Scan for the cell matching the given text and deliver its [x, y] coordinate at center. 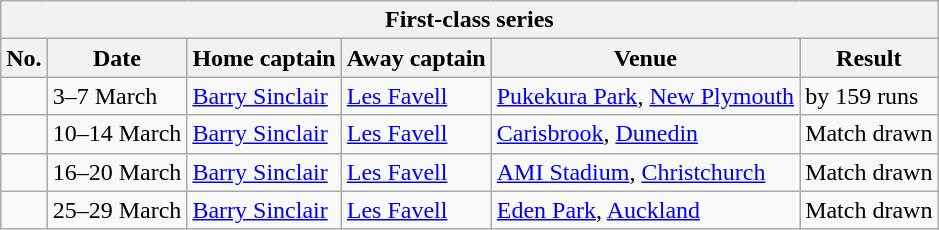
Date [117, 58]
25–29 March [117, 210]
Result [869, 58]
3–7 March [117, 96]
Carisbrook, Dunedin [645, 134]
First-class series [470, 20]
Eden Park, Auckland [645, 210]
16–20 March [117, 172]
10–14 March [117, 134]
AMI Stadium, Christchurch [645, 172]
No. [24, 58]
Venue [645, 58]
Away captain [416, 58]
Pukekura Park, New Plymouth [645, 96]
by 159 runs [869, 96]
Home captain [264, 58]
